Return the [X, Y] coordinate for the center point of the cell that contains the specified text.  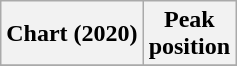
Peakposition [189, 34]
Chart (2020) [72, 34]
